Return the [x, y] coordinate for the center point of the cell that contains the specified text.  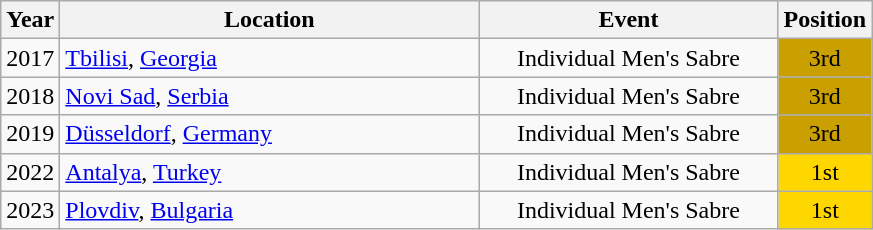
Novi Sad, Serbia [270, 96]
2019 [30, 134]
Year [30, 20]
Location [270, 20]
2022 [30, 172]
2023 [30, 210]
Düsseldorf, Germany [270, 134]
2018 [30, 96]
Plovdiv, Bulgaria [270, 210]
Tbilisi, Georgia [270, 58]
Position [825, 20]
Antalya, Turkey [270, 172]
Event [628, 20]
2017 [30, 58]
